Determine the [x, y] coordinate at the center of the cell enclosing the given text.  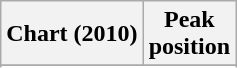
Chart (2010) [72, 34]
Peakposition [189, 34]
